Return (x, y) of the center of cell containing provided text 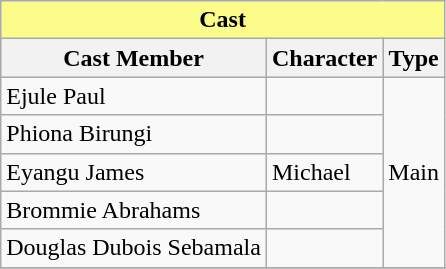
Cast (223, 20)
Eyangu James (134, 172)
Ejule Paul (134, 96)
Type (414, 58)
Douglas Dubois Sebamala (134, 248)
Brommie Abrahams (134, 210)
Cast Member (134, 58)
Phiona Birungi (134, 134)
Main (414, 172)
Michael (324, 172)
Character (324, 58)
